Return the (x, y) coordinate for the center point of the cell that contains the specified text.  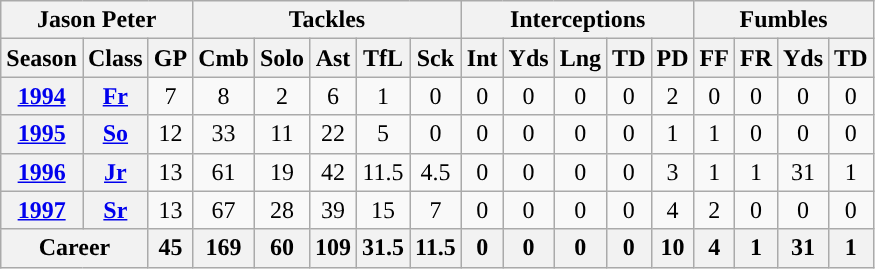
8 (224, 96)
1996 (42, 172)
FR (756, 58)
GP (170, 58)
1997 (42, 210)
10 (672, 248)
39 (332, 210)
42 (332, 172)
So (115, 134)
Fr (115, 96)
169 (224, 248)
6 (332, 96)
1995 (42, 134)
45 (170, 248)
61 (224, 172)
Solo (282, 58)
4.5 (436, 172)
Sr (115, 210)
TfL (384, 58)
19 (282, 172)
1994 (42, 96)
5 (384, 134)
22 (332, 134)
FF (714, 58)
3 (672, 172)
12 (170, 134)
Int (482, 58)
33 (224, 134)
Ast (332, 58)
15 (384, 210)
31.5 (384, 248)
Class (115, 58)
Cmb (224, 58)
60 (282, 248)
109 (332, 248)
Career (74, 248)
28 (282, 210)
PD (672, 58)
Tackles (328, 20)
11 (282, 134)
Sck (436, 58)
Interceptions (578, 20)
Lng (580, 58)
67 (224, 210)
Jr (115, 172)
Jason Peter (97, 20)
Fumbles (784, 20)
Season (42, 58)
